Locate the cell with the specified text and output its (x, y) center coordinate. 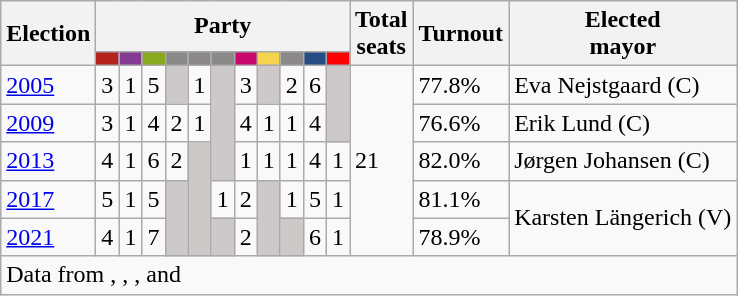
2017 (48, 199)
2005 (48, 85)
2009 (48, 123)
2021 (48, 237)
Karsten Längerich (V) (623, 218)
78.9% (461, 237)
81.1% (461, 199)
Eva Nejstgaard (C) (623, 85)
Jørgen Johansen (C) (623, 161)
21 (382, 161)
82.0% (461, 161)
Data from , , , and (369, 275)
Turnout (461, 34)
Party (223, 26)
Electedmayor (623, 34)
Election (48, 34)
76.6% (461, 123)
Erik Lund (C) (623, 123)
7 (154, 237)
Totalseats (382, 34)
77.8% (461, 85)
2013 (48, 161)
